Search for the cell housing the specified text and yield its [X, Y] center coordinate. 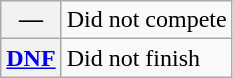
DNF [31, 58]
Did not finish [146, 58]
— [31, 20]
Did not compete [146, 20]
